Return (x, y) of the center of cell containing provided text 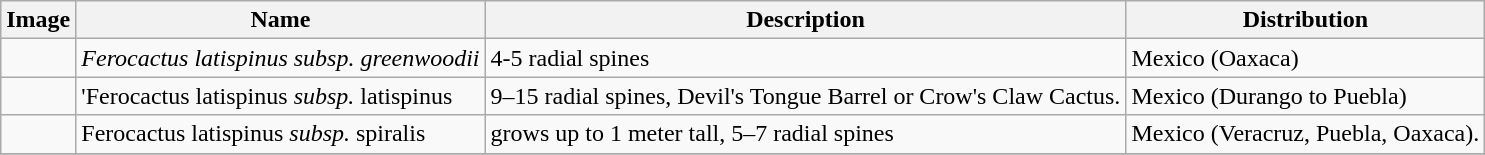
9–15 radial spines, Devil's Tongue Barrel or Crow's Claw Cactus. (806, 96)
Distribution (1306, 20)
grows up to 1 meter tall, 5–7 radial spines (806, 134)
Description (806, 20)
Name (280, 20)
Mexico (Veracruz, Puebla, Oaxaca). (1306, 134)
Image (38, 20)
Mexico (Oaxaca) (1306, 58)
4-5 radial spines (806, 58)
Mexico (Durango to Puebla) (1306, 96)
Ferocactus latispinus subsp. greenwoodii (280, 58)
'Ferocactus latispinus subsp. latispinus (280, 96)
Ferocactus latispinus subsp. spiralis (280, 134)
